Extract the [X, Y] coordinate from the center of the cell holding the provided text.  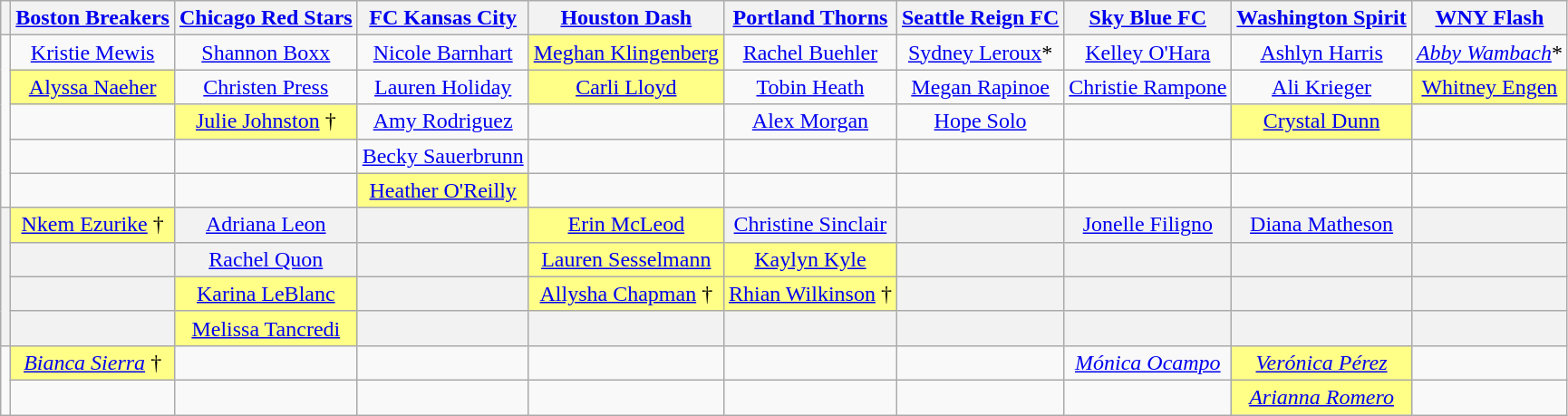
Kelley O'Hara [1147, 53]
Alyssa Naeher [92, 87]
Mónica Ocampo [1147, 363]
Rachel Buehler [810, 53]
Bianca Sierra † [92, 363]
Ali Krieger [1321, 87]
Karina LeBlanc [266, 294]
Megan Rapinoe [980, 87]
Abby Wambach* [1489, 53]
Rachel Quon [266, 259]
Arianna Romero [1321, 397]
Christie Rampone [1147, 87]
WNY Flash [1489, 18]
Heather O'Reilly [442, 190]
Tobin Heath [810, 87]
Allysha Chapman † [625, 294]
Whitney Engen [1489, 87]
Hope Solo [980, 121]
Adriana Leon [266, 225]
Rhian Wilkinson † [810, 294]
Washington Spirit [1321, 18]
FC Kansas City [442, 18]
Becky Sauerbrunn [442, 156]
Lauren Holiday [442, 87]
Kristie Mewis [92, 53]
Amy Rodriguez [442, 121]
Shannon Boxx [266, 53]
Verónica Pérez [1321, 363]
Nkem Ezurike † [92, 225]
Meghan Klingenberg [625, 53]
Christen Press [266, 87]
Carli Lloyd [625, 87]
Lauren Sesselmann [625, 259]
Sydney Leroux* [980, 53]
Houston Dash [625, 18]
Erin McLeod [625, 225]
Boston Breakers [92, 18]
Nicole Barnhart [442, 53]
Portland Thorns [810, 18]
Chicago Red Stars [266, 18]
Christine Sinclair [810, 225]
Julie Johnston † [266, 121]
Melissa Tancredi [266, 328]
Jonelle Filigno [1147, 225]
Crystal Dunn [1321, 121]
Diana Matheson [1321, 225]
Kaylyn Kyle [810, 259]
Sky Blue FC [1147, 18]
Seattle Reign FC [980, 18]
Alex Morgan [810, 121]
Ashlyn Harris [1321, 53]
